Detect which cell encompasses the target text, then output its (X, Y) center coordinate. 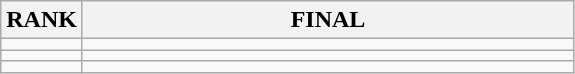
RANK (42, 20)
FINAL (328, 20)
